Output the [x, y] coordinate of the center of the cell containing the given text.  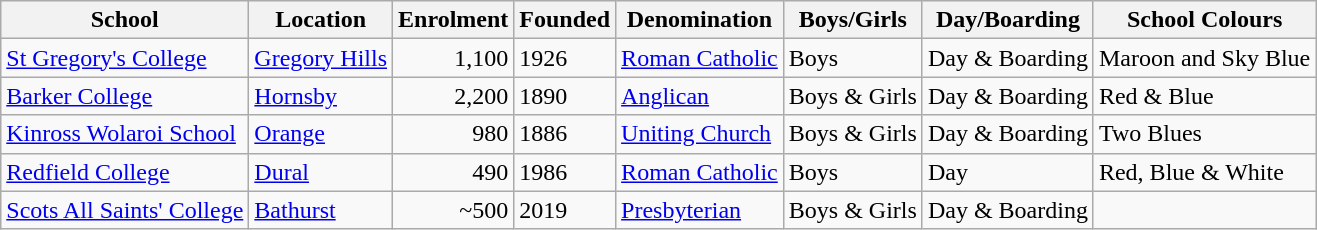
Day [1008, 172]
Hornsby [321, 96]
Location [321, 20]
1,100 [454, 58]
Red, Blue & White [1204, 172]
490 [454, 172]
Gregory Hills [321, 58]
Barker College [125, 96]
1886 [565, 134]
Presbyterian [700, 210]
1986 [565, 172]
Day/Boarding [1008, 20]
Kinross Wolaroi School [125, 134]
2,200 [454, 96]
Anglican [700, 96]
1890 [565, 96]
Denomination [700, 20]
Dural [321, 172]
Uniting Church [700, 134]
Maroon and Sky Blue [1204, 58]
Scots All Saints' College [125, 210]
980 [454, 134]
Enrolment [454, 20]
School [125, 20]
Red & Blue [1204, 96]
Orange [321, 134]
Boys/Girls [852, 20]
School Colours [1204, 20]
2019 [565, 210]
St Gregory's College [125, 58]
Two Blues [1204, 134]
Founded [565, 20]
~500 [454, 210]
1926 [565, 58]
Bathurst [321, 210]
Redfield College [125, 172]
